Return the (X, Y) coordinate for the center point of the cell that contains the specified text.  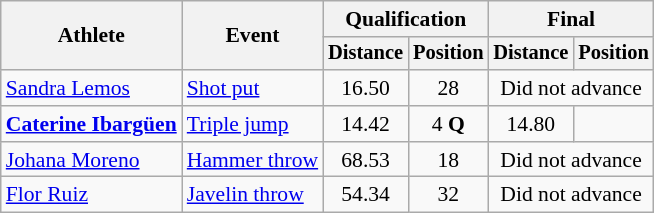
28 (448, 88)
Final (570, 19)
Shot put (252, 88)
Athlete (92, 36)
Triple jump (252, 124)
54.34 (366, 195)
Johana Moreno (92, 160)
18 (448, 160)
Event (252, 36)
68.53 (366, 160)
Javelin throw (252, 195)
16.50 (366, 88)
14.80 (530, 124)
Caterine Ibargüen (92, 124)
14.42 (366, 124)
Flor Ruiz (92, 195)
Hammer throw (252, 160)
32 (448, 195)
4 Q (448, 124)
Sandra Lemos (92, 88)
Qualification (406, 19)
